Search for the cell housing the specified text and yield its [x, y] center coordinate. 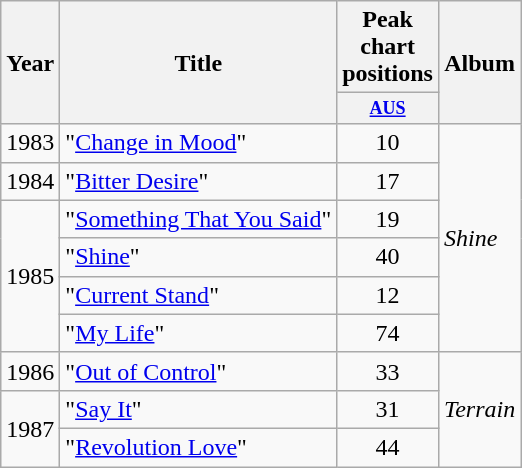
44 [388, 447]
Terrain [479, 409]
AUS [388, 108]
12 [388, 295]
1987 [30, 428]
"Something That You Said" [198, 219]
1983 [30, 143]
74 [388, 333]
"Revolution Love" [198, 447]
"Change in Mood" [198, 143]
10 [388, 143]
Album [479, 62]
"Bitter Desire" [198, 181]
"My Life" [198, 333]
"Out of Control" [198, 371]
Title [198, 62]
1986 [30, 371]
"Shine" [198, 257]
Shine [479, 238]
Peak chart positions [388, 47]
19 [388, 219]
1985 [30, 276]
1984 [30, 181]
40 [388, 257]
Year [30, 62]
33 [388, 371]
17 [388, 181]
"Say It" [198, 409]
"Current Stand" [198, 295]
31 [388, 409]
